Pinpoint the cell where the given text exists, returning its (X, Y) midpoint coordinate. 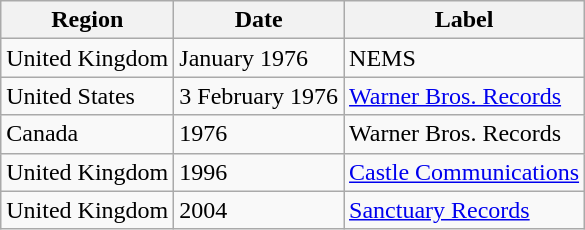
2004 (259, 210)
Canada (88, 134)
1996 (259, 172)
Castle Communications (464, 172)
January 1976 (259, 58)
Region (88, 20)
3 February 1976 (259, 96)
1976 (259, 134)
Date (259, 20)
Sanctuary Records (464, 210)
Label (464, 20)
NEMS (464, 58)
United States (88, 96)
